Pinpoint the cell where the given text exists, returning its (x, y) midpoint coordinate. 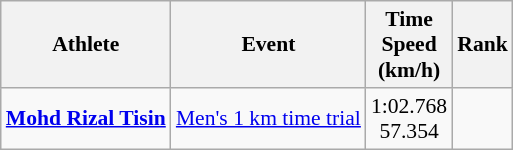
Mohd Rizal Tisin (86, 118)
Event (268, 44)
1:02.76857.354 (409, 118)
Athlete (86, 44)
Men's 1 km time trial (268, 118)
TimeSpeed(km/h) (409, 44)
Rank (482, 44)
